Provide the (X, Y) coordinate of the cell's center where the given text is located.  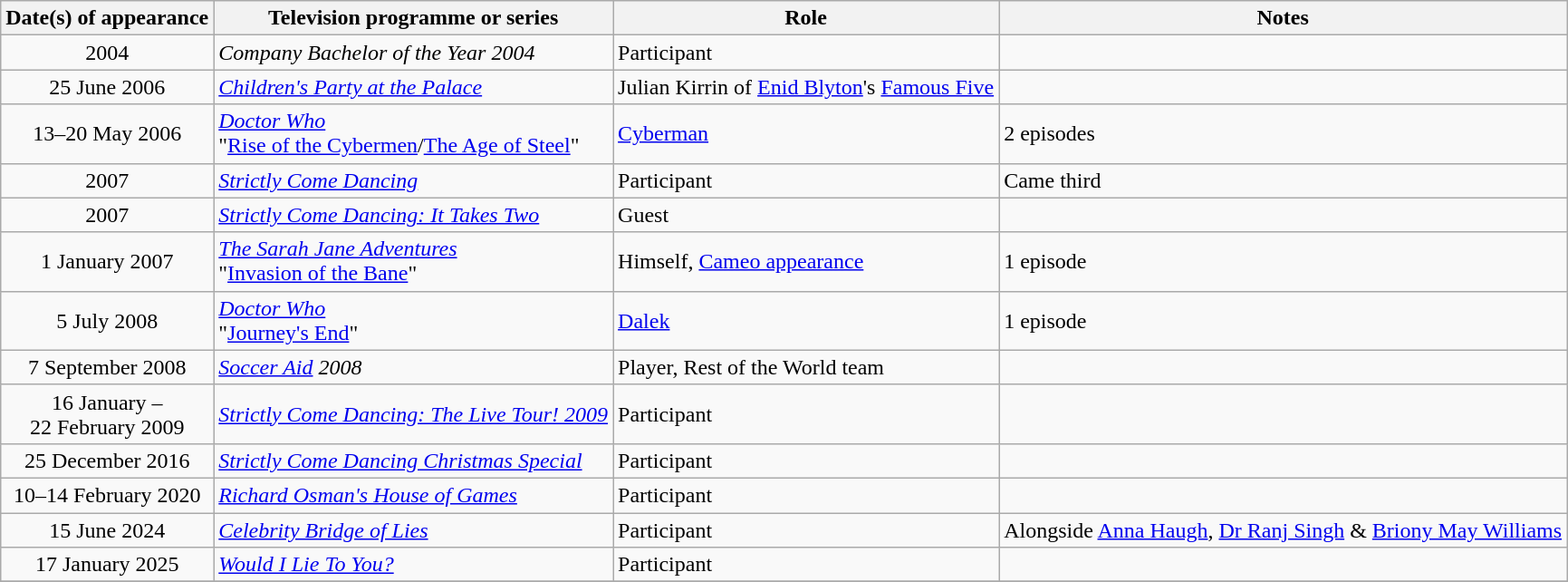
Came third (1283, 180)
Soccer Aid 2008 (413, 367)
7 September 2008 (107, 367)
10–14 February 2020 (107, 495)
Strictly Come Dancing (413, 180)
Notes (1283, 18)
Dalek (806, 321)
25 December 2016 (107, 461)
13–20 May 2006 (107, 134)
Television programme or series (413, 18)
Date(s) of appearance (107, 18)
Guest (806, 215)
1 January 2007 (107, 261)
15 June 2024 (107, 530)
Doctor Who "Journey's End" (413, 321)
Celebrity Bridge of Lies (413, 530)
Company Bachelor of the Year 2004 (413, 53)
Doctor Who "Rise of the Cybermen/The Age of Steel" (413, 134)
Julian Kirrin of Enid Blyton's Famous Five (806, 87)
2004 (107, 53)
Himself, Cameo appearance (806, 261)
Strictly Come Dancing: It Takes Two (413, 215)
Strictly Come Dancing: The Live Tour! 2009 (413, 413)
Would I Lie To You? (413, 565)
The Sarah Jane Adventures "Invasion of the Bane" (413, 261)
2 episodes (1283, 134)
Player, Rest of the World team (806, 367)
Role (806, 18)
16 January –22 February 2009 (107, 413)
Cyberman (806, 134)
Richard Osman's House of Games (413, 495)
5 July 2008 (107, 321)
25 June 2006 (107, 87)
Children's Party at the Palace (413, 87)
17 January 2025 (107, 565)
Strictly Come Dancing Christmas Special (413, 461)
Alongside Anna Haugh, Dr Ranj Singh & Briony May Williams (1283, 530)
